Search for the cell housing the specified text and yield its (X, Y) center coordinate. 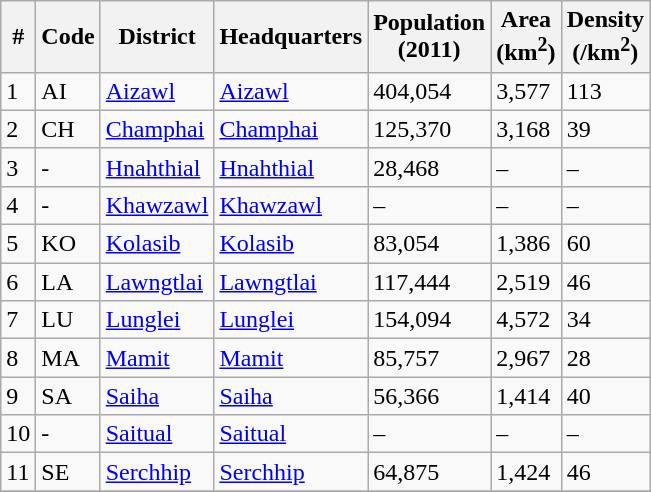
Density (/km2) (605, 37)
117,444 (430, 282)
39 (605, 129)
4,572 (526, 320)
28 (605, 358)
40 (605, 396)
1 (18, 91)
4 (18, 205)
113 (605, 91)
LU (68, 320)
CH (68, 129)
# (18, 37)
3,168 (526, 129)
10 (18, 434)
7 (18, 320)
34 (605, 320)
11 (18, 472)
AI (68, 91)
MA (68, 358)
Area (km2) (526, 37)
SE (68, 472)
2 (18, 129)
404,054 (430, 91)
Headquarters (291, 37)
6 (18, 282)
85,757 (430, 358)
83,054 (430, 244)
3 (18, 167)
2,519 (526, 282)
9 (18, 396)
28,468 (430, 167)
3,577 (526, 91)
1,414 (526, 396)
154,094 (430, 320)
District (157, 37)
64,875 (430, 472)
8 (18, 358)
60 (605, 244)
KO (68, 244)
5 (18, 244)
1,386 (526, 244)
56,366 (430, 396)
1,424 (526, 472)
125,370 (430, 129)
Code (68, 37)
LA (68, 282)
2,967 (526, 358)
Population (2011) (430, 37)
SA (68, 396)
